Provide the (x, y) coordinate of the cell's center where the given text is located.  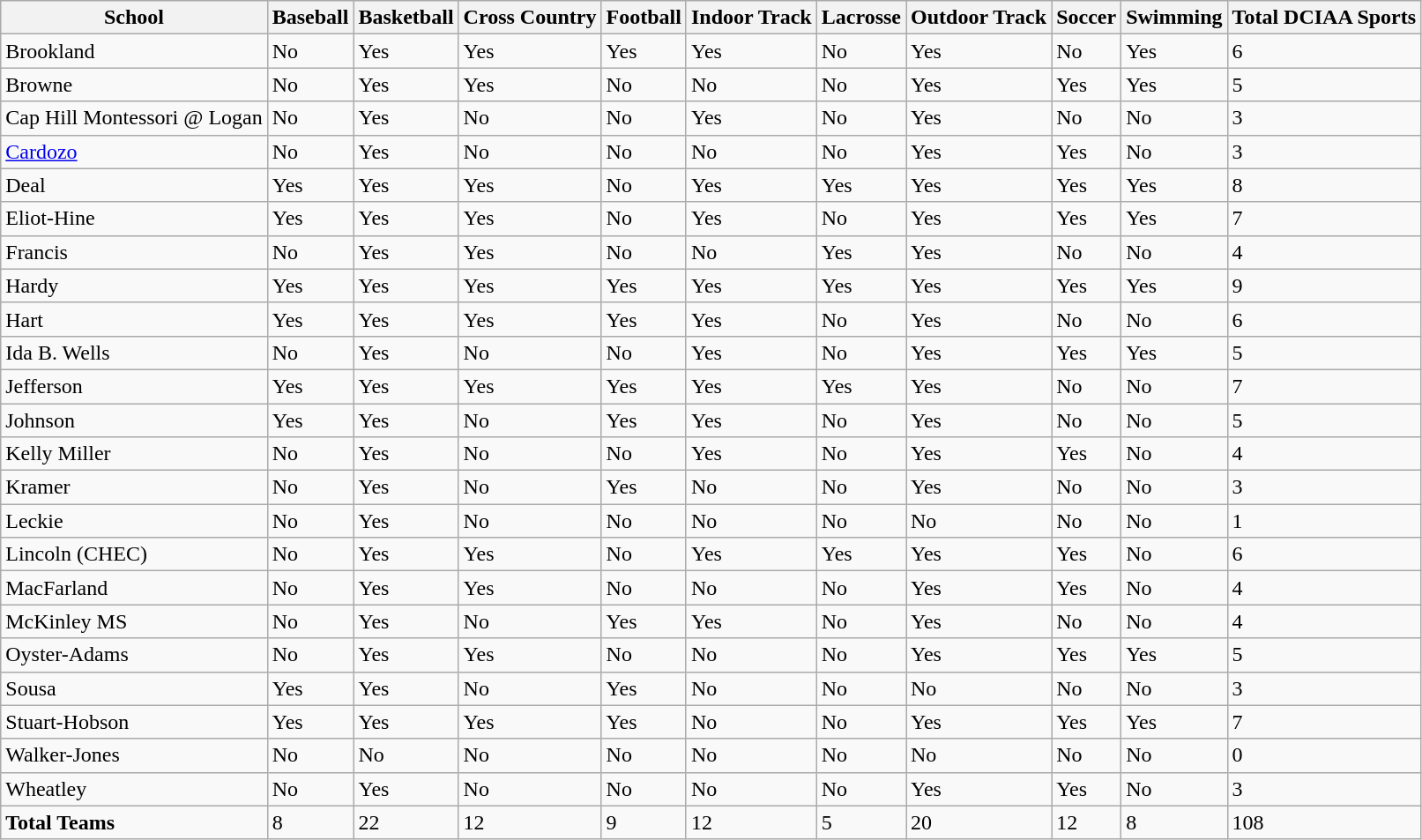
108 (1324, 822)
Leckie (134, 521)
Cross Country (530, 18)
Sousa (134, 688)
Outdoor Track (979, 18)
20 (979, 822)
Stuart-Hobson (134, 722)
22 (406, 822)
Eliot-Hine (134, 219)
Hart (134, 319)
Total DCIAA Sports (1324, 18)
Kramer (134, 487)
Lacrosse (860, 18)
Swimming (1174, 18)
Johnson (134, 420)
Lincoln (CHEC) (134, 554)
Soccer (1086, 18)
Indoor Track (751, 18)
MacFarland (134, 588)
Deal (134, 185)
Oyster-Adams (134, 655)
Baseball (310, 18)
Kelly Miller (134, 454)
Cap Hill Montessori @ Logan (134, 118)
Hardy (134, 286)
Wheatley (134, 789)
Brookland (134, 51)
Walker-Jones (134, 755)
Basketball (406, 18)
McKinley MS (134, 621)
Football (644, 18)
Total Teams (134, 822)
Francis (134, 252)
1 (1324, 521)
Cardozo (134, 152)
0 (1324, 755)
Browne (134, 85)
Jefferson (134, 386)
Ida B. Wells (134, 353)
School (134, 18)
